Find where the given text appears and provide that cell's center as (X, Y) coordinate. 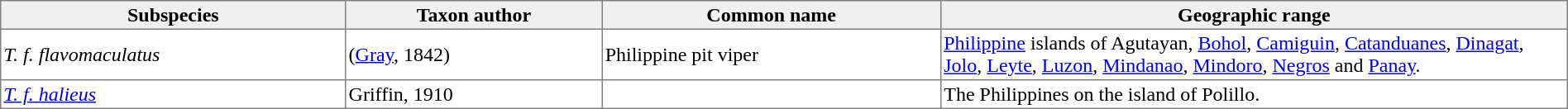
Geographic range (1254, 15)
(Gray, 1842) (474, 54)
Taxon author (474, 15)
T. f. flavomaculatus (174, 54)
Philippine islands of Agutayan, Bohol, Camiguin, Catanduanes, Dinagat, Jolo, Leyte, Luzon, Mindanao, Mindoro, Negros and Panay. (1254, 54)
Subspecies (174, 15)
Philippine pit viper (772, 54)
The Philippines on the island of Polillo. (1254, 94)
Common name (772, 15)
Griffin, 1910 (474, 94)
T. f. halieus (174, 94)
